Identify which cell holds the provided text, then report its (X, Y) central coordinate. 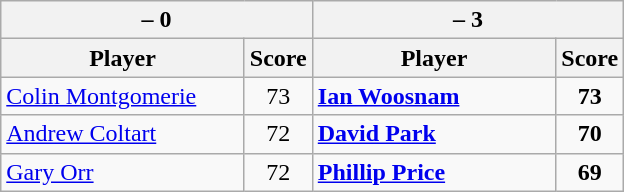
69 (590, 172)
Gary Orr (123, 172)
Andrew Coltart (123, 134)
Ian Woosnam (434, 96)
Colin Montgomerie (123, 96)
– 3 (468, 20)
70 (590, 134)
David Park (434, 134)
Phillip Price (434, 172)
– 0 (157, 20)
